Provide the (X, Y) coordinate of the cell's center where the given text is located.  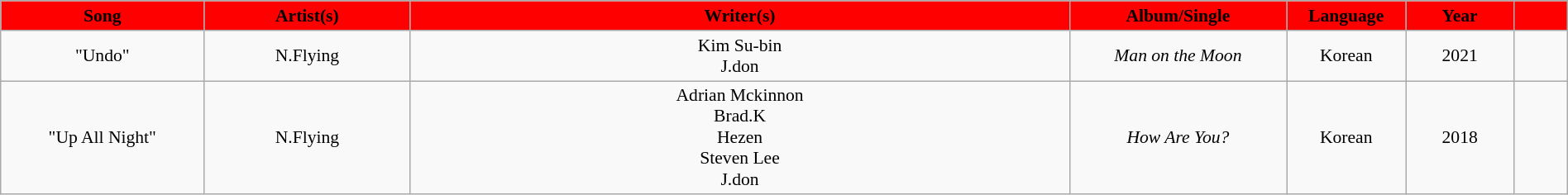
How Are You? (1178, 138)
Artist(s) (308, 16)
"Undo" (103, 55)
Writer(s) (739, 16)
"Up All Night" (103, 138)
Adrian Mckinnon Brad.K Hezen Steven Lee J.don (739, 138)
Man on the Moon (1178, 55)
Kim Su-bin J.don (739, 55)
2018 (1460, 138)
Song (103, 16)
2021 (1460, 55)
Album/Single (1178, 16)
Language (1346, 16)
Year (1460, 16)
